Return the (X, Y) coordinate for the center point of the cell that contains the specified text.  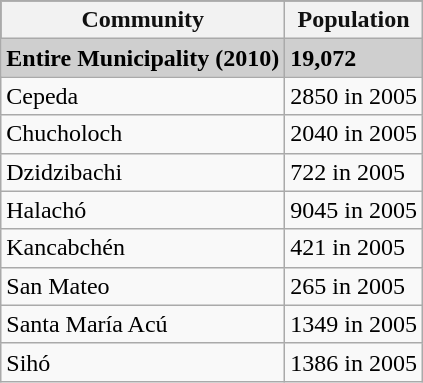
2850 in 2005 (354, 96)
1349 in 2005 (354, 324)
Entire Municipality (2010) (143, 58)
Chucholoch (143, 134)
722 in 2005 (354, 172)
Kancabchén (143, 248)
Santa María Acú (143, 324)
Cepeda (143, 96)
Halachó (143, 210)
Sihó (143, 362)
Population (354, 20)
421 in 2005 (354, 248)
San Mateo (143, 286)
19,072 (354, 58)
1386 in 2005 (354, 362)
2040 in 2005 (354, 134)
Dzidzibachi (143, 172)
Community (143, 20)
265 in 2005 (354, 286)
9045 in 2005 (354, 210)
